Scan for the cell matching the given text and deliver its [x, y] coordinate at center. 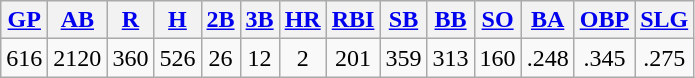
359 [404, 58]
.275 [664, 58]
HR [302, 20]
R [130, 20]
BA [548, 20]
RBI [353, 20]
3B [260, 20]
160 [498, 58]
2B [220, 20]
OBP [604, 20]
BB [450, 20]
313 [450, 58]
616 [24, 58]
H [178, 20]
.248 [548, 58]
526 [178, 58]
SB [404, 20]
.345 [604, 58]
26 [220, 58]
2 [302, 58]
12 [260, 58]
360 [130, 58]
201 [353, 58]
2120 [78, 58]
GP [24, 20]
AB [78, 20]
SLG [664, 20]
SO [498, 20]
